From the cell containing the given text, extract its center point as (x, y) coordinate. 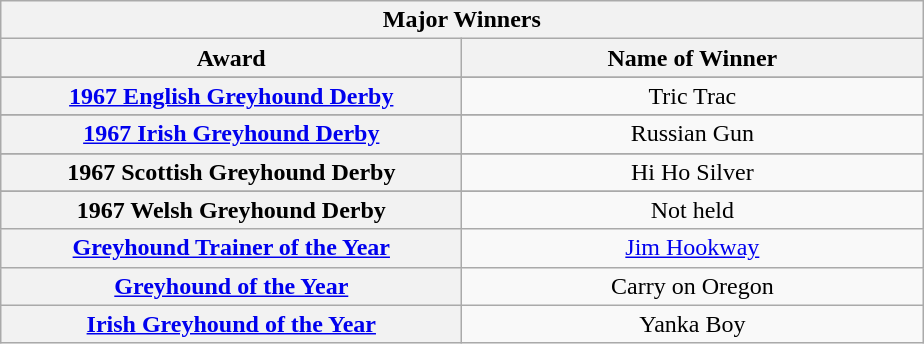
Jim Hookway (692, 248)
Carry on Oregon (692, 286)
1967 Welsh Greyhound Derby (232, 210)
1967 Irish Greyhound Derby (232, 134)
Major Winners (462, 20)
Irish Greyhound of the Year (232, 324)
1967 English Greyhound Derby (232, 96)
Tric Trac (692, 96)
1967 Scottish Greyhound Derby (232, 172)
Russian Gun (692, 134)
Hi Ho Silver (692, 172)
Name of Winner (692, 58)
Greyhound of the Year (232, 286)
Yanka Boy (692, 324)
Not held (692, 210)
Award (232, 58)
Greyhound Trainer of the Year (232, 248)
